Return the [x, y] coordinate for the center point of the cell that contains the specified text.  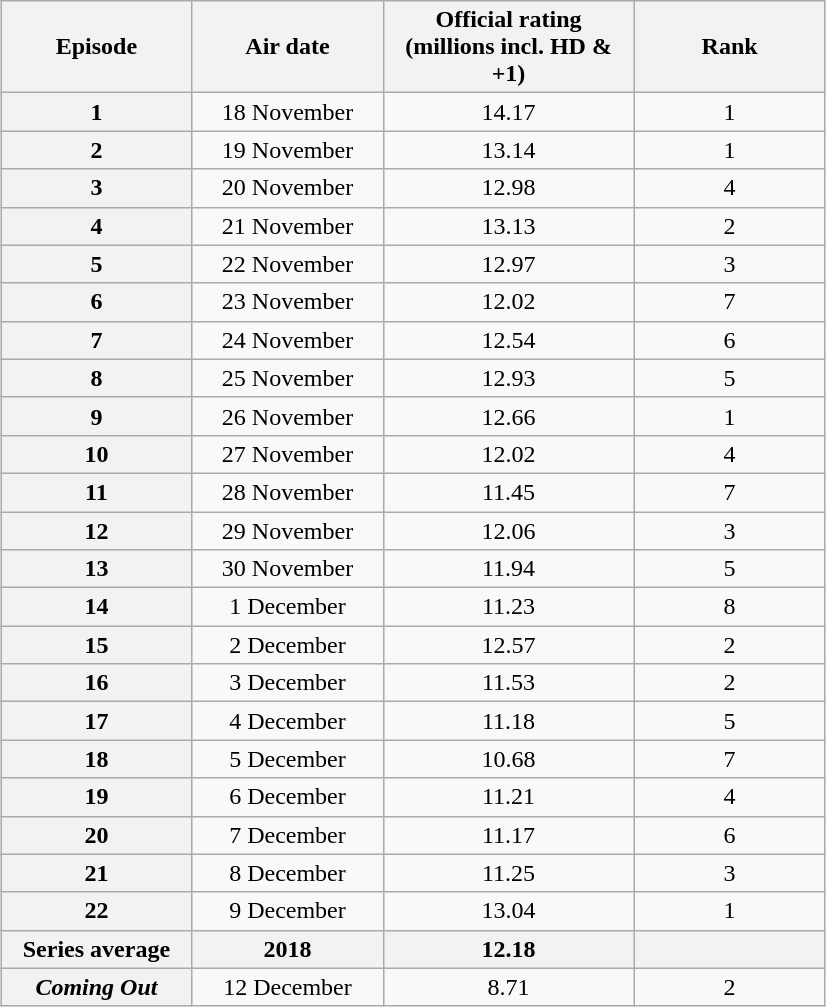
21 November [288, 226]
11.21 [508, 797]
4 December [288, 721]
7 December [288, 835]
Air date [288, 47]
14.17 [508, 112]
Series average [96, 949]
11 [96, 492]
13.04 [508, 911]
11.17 [508, 835]
10.68 [508, 759]
21 [96, 873]
12.18 [508, 949]
13.14 [508, 150]
11.45 [508, 492]
12.98 [508, 188]
11.25 [508, 873]
12.57 [508, 645]
11.23 [508, 607]
Episode [96, 47]
3 December [288, 683]
16 [96, 683]
14 [96, 607]
23 November [288, 302]
15 [96, 645]
12.93 [508, 378]
28 November [288, 492]
2018 [288, 949]
13 [96, 569]
22 November [288, 264]
12.97 [508, 264]
20 November [288, 188]
12 [96, 531]
24 November [288, 340]
5 December [288, 759]
12.54 [508, 340]
Official rating (millions incl. HD & +1) [508, 47]
22 [96, 911]
Coming Out [96, 987]
Rank [730, 47]
9 [96, 416]
29 November [288, 531]
13.13 [508, 226]
1 December [288, 607]
2 December [288, 645]
12.06 [508, 531]
19 [96, 797]
6 December [288, 797]
25 November [288, 378]
11.53 [508, 683]
12.66 [508, 416]
17 [96, 721]
27 November [288, 454]
20 [96, 835]
10 [96, 454]
19 November [288, 150]
26 November [288, 416]
8 December [288, 873]
8.71 [508, 987]
12 December [288, 987]
11.18 [508, 721]
11.94 [508, 569]
18 November [288, 112]
30 November [288, 569]
18 [96, 759]
9 December [288, 911]
